Search for the cell housing the specified text and yield its (X, Y) center coordinate. 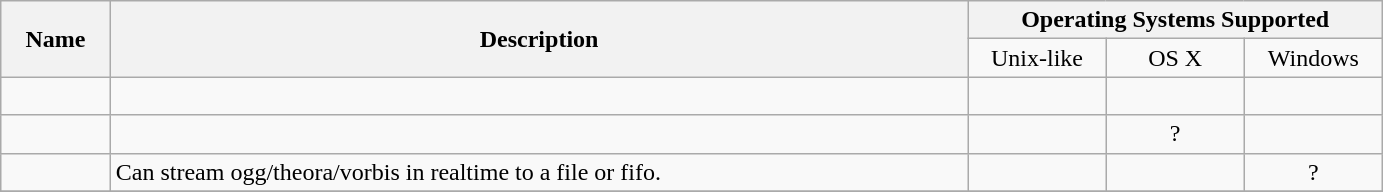
OS X (1175, 58)
Name (56, 39)
Operating Systems Supported (1175, 20)
Unix-like (1037, 58)
Can stream ogg/theora/vorbis in realtime to a file or fifo. (539, 172)
Windows (1313, 58)
Description (539, 39)
